Detect which cell encompasses the target text, then output its [X, Y] center coordinate. 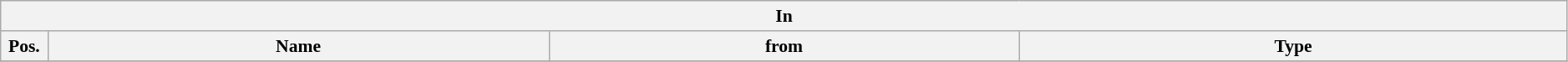
from [784, 46]
In [784, 16]
Pos. [24, 46]
Name [298, 46]
Type [1293, 46]
